Determine the [x, y] coordinate at the center of the cell enclosing the given text.  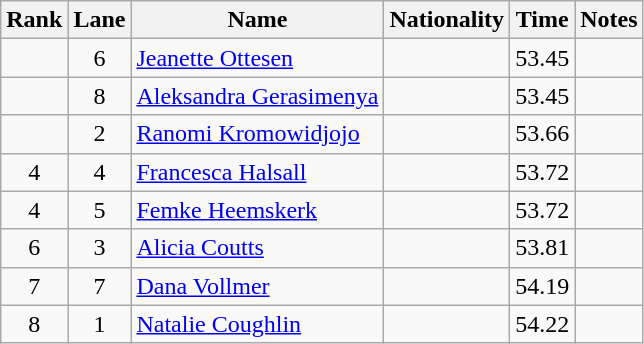
5 [100, 210]
1 [100, 324]
Name [258, 20]
Rank [34, 20]
Alicia Coutts [258, 248]
Lane [100, 20]
54.22 [542, 324]
54.19 [542, 286]
Jeanette Ottesen [258, 58]
53.66 [542, 134]
Notes [609, 20]
Dana Vollmer [258, 286]
Natalie Coughlin [258, 324]
Aleksandra Gerasimenya [258, 96]
Femke Heemskerk [258, 210]
3 [100, 248]
Ranomi Kromowidjojo [258, 134]
Francesca Halsall [258, 172]
Time [542, 20]
Nationality [447, 20]
53.81 [542, 248]
2 [100, 134]
